Locate the cell with the specified text and output its [x, y] center coordinate. 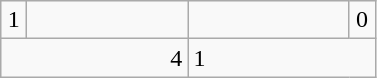
0 [362, 20]
4 [94, 58]
